Identify which cell holds the provided text, then report its (x, y) central coordinate. 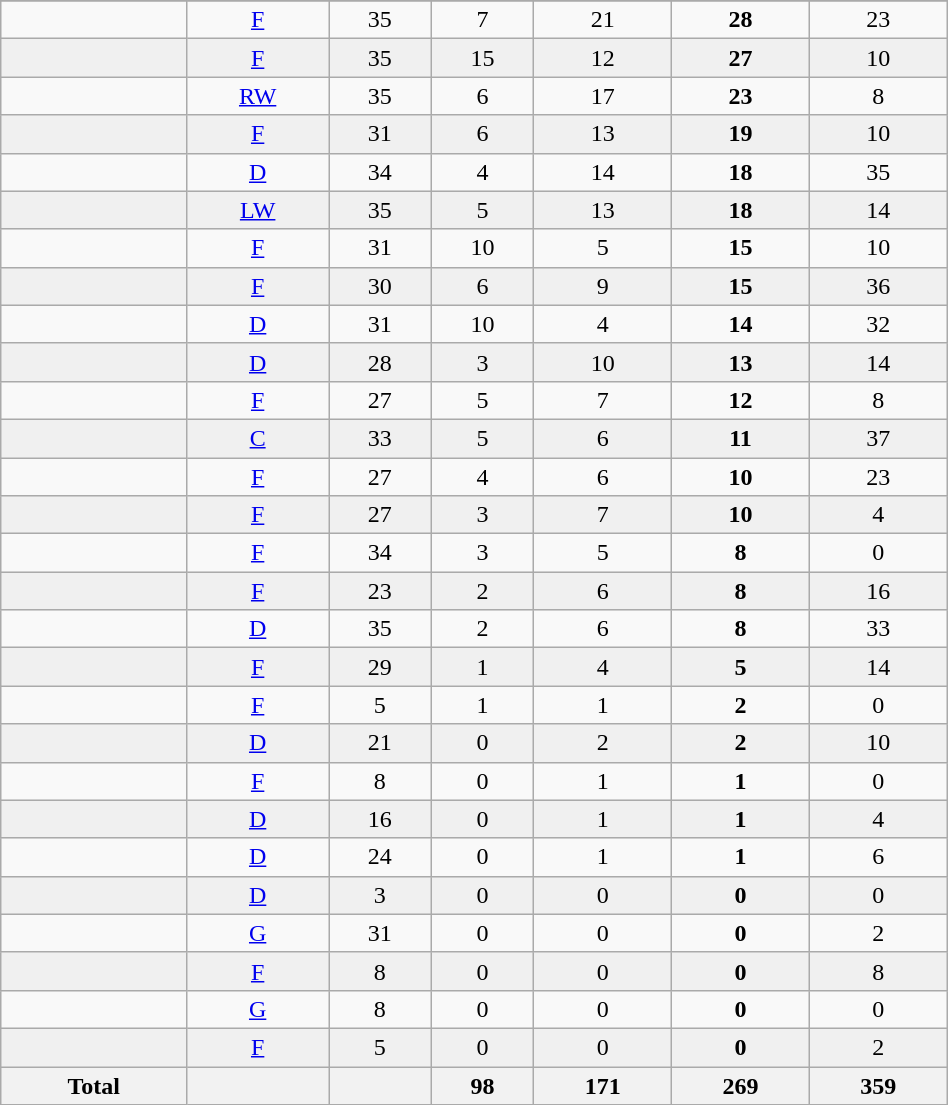
LW (258, 210)
98 (482, 1085)
Total (94, 1085)
9 (603, 286)
171 (603, 1085)
C (258, 438)
24 (380, 857)
19 (741, 134)
269 (741, 1085)
36 (878, 286)
30 (380, 286)
17 (603, 96)
359 (878, 1085)
RW (258, 96)
11 (741, 438)
32 (878, 324)
37 (878, 438)
29 (380, 667)
